Extract the (x, y) coordinate from the center of the cell holding the provided text.  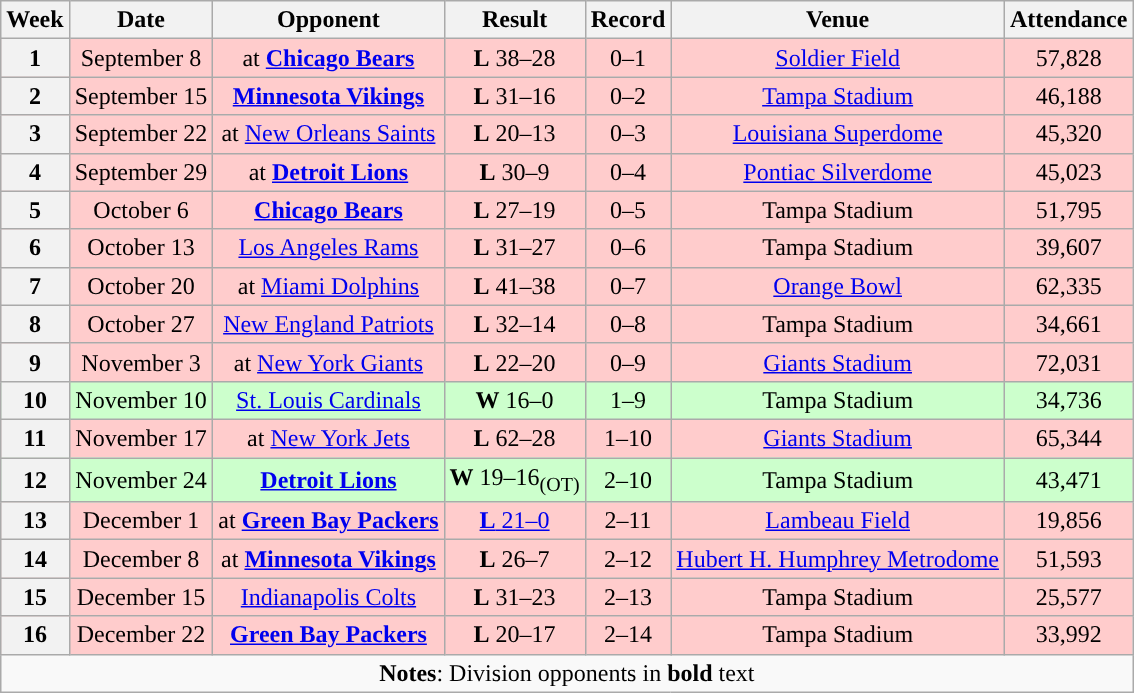
34,661 (1068, 324)
0–4 (628, 172)
51,593 (1068, 559)
L 38–28 (514, 58)
62,335 (1068, 286)
12 (35, 480)
at New York Jets (328, 438)
Chicago Bears (328, 210)
L 41–38 (514, 286)
L 27–19 (514, 210)
L 21–0 (514, 521)
L 30–9 (514, 172)
0–1 (628, 58)
0–2 (628, 96)
9 (35, 362)
at New Orleans Saints (328, 134)
December 8 (141, 559)
19,856 (1068, 521)
1 (35, 58)
2–11 (628, 521)
Soldier Field (838, 58)
October 27 (141, 324)
39,607 (1068, 248)
3 (35, 134)
at New York Giants (328, 362)
Date (141, 20)
W 16–0 (514, 400)
at Minnesota Vikings (328, 559)
33,992 (1068, 635)
October 6 (141, 210)
1–10 (628, 438)
45,023 (1068, 172)
0–8 (628, 324)
57,828 (1068, 58)
5 (35, 210)
7 (35, 286)
September 29 (141, 172)
St. Louis Cardinals (328, 400)
at Green Bay Packers (328, 521)
Week (35, 20)
Result (514, 20)
0–9 (628, 362)
December 15 (141, 597)
25,577 (1068, 597)
0–7 (628, 286)
L 20–13 (514, 134)
September 15 (141, 96)
2–14 (628, 635)
Indianapolis Colts (328, 597)
at Detroit Lions (328, 172)
L 31–23 (514, 597)
at Miami Dolphins (328, 286)
4 (35, 172)
Notes: Division opponents in bold text (567, 673)
Minnesota Vikings (328, 96)
December 1 (141, 521)
Record (628, 20)
45,320 (1068, 134)
October 20 (141, 286)
11 (35, 438)
10 (35, 400)
Venue (838, 20)
December 22 (141, 635)
2–12 (628, 559)
L 31–16 (514, 96)
November 10 (141, 400)
0–6 (628, 248)
Hubert H. Humphrey Metrodome (838, 559)
Lambeau Field (838, 521)
1–9 (628, 400)
Orange Bowl (838, 286)
Attendance (1068, 20)
0–3 (628, 134)
51,795 (1068, 210)
2 (35, 96)
14 (35, 559)
15 (35, 597)
New England Patriots (328, 324)
November 17 (141, 438)
2–10 (628, 480)
46,188 (1068, 96)
L 62–28 (514, 438)
2–13 (628, 597)
16 (35, 635)
65,344 (1068, 438)
at Chicago Bears (328, 58)
6 (35, 248)
8 (35, 324)
L 26–7 (514, 559)
November 24 (141, 480)
Detroit Lions (328, 480)
Opponent (328, 20)
W 19–16(OT) (514, 480)
43,471 (1068, 480)
Los Angeles Rams (328, 248)
L 31–27 (514, 248)
72,031 (1068, 362)
L 32–14 (514, 324)
0–5 (628, 210)
September 22 (141, 134)
October 13 (141, 248)
34,736 (1068, 400)
L 22–20 (514, 362)
L 20–17 (514, 635)
Pontiac Silverdome (838, 172)
Louisiana Superdome (838, 134)
September 8 (141, 58)
13 (35, 521)
November 3 (141, 362)
Green Bay Packers (328, 635)
